Locate the cell with the specified text and output its [x, y] center coordinate. 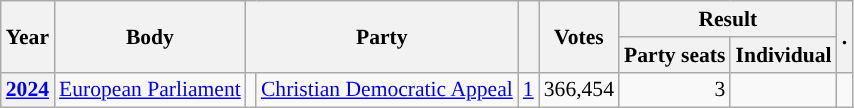
Votes [579, 36]
Party [382, 36]
366,454 [579, 90]
. [845, 36]
1 [528, 90]
3 [674, 90]
Body [150, 36]
Individual [783, 55]
Year [28, 36]
Christian Democratic Appeal [387, 90]
European Parliament [150, 90]
2024 [28, 90]
Party seats [674, 55]
Result [728, 19]
